Output the (X, Y) coordinate of the center of the cell containing the given text.  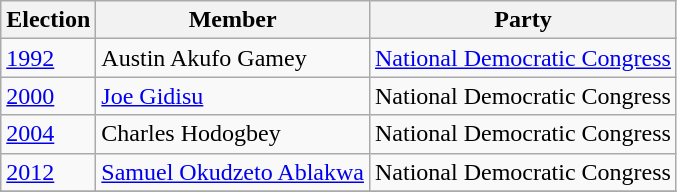
Party (522, 20)
1992 (48, 58)
2012 (48, 172)
2000 (48, 96)
Election (48, 20)
Joe Gidisu (233, 96)
Charles Hodogbey (233, 134)
Austin Akufo Gamey (233, 58)
Member (233, 20)
2004 (48, 134)
Samuel Okudzeto Ablakwa (233, 172)
